Locate the cell with the specified text and output its [X, Y] center coordinate. 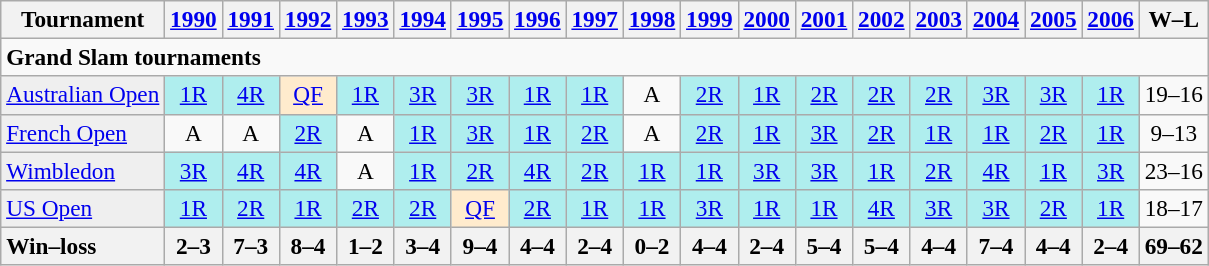
Grand Slam tournaments [605, 57]
2000 [766, 19]
7–4 [996, 246]
US Open [83, 208]
23–16 [1174, 170]
1998 [652, 19]
1990 [194, 19]
7–3 [250, 246]
2004 [996, 19]
French Open [83, 133]
1992 [308, 19]
1–2 [366, 246]
Win–loss [83, 246]
9–4 [480, 246]
W–L [1174, 19]
2002 [882, 19]
Australian Open [83, 95]
9–13 [1174, 133]
2001 [824, 19]
18–17 [1174, 208]
Tournament [83, 19]
19–16 [1174, 95]
8–4 [308, 246]
1994 [422, 19]
Wimbledon [83, 170]
2005 [1054, 19]
1999 [710, 19]
1993 [366, 19]
1996 [538, 19]
1997 [594, 19]
2006 [1110, 19]
3–4 [422, 246]
2–3 [194, 246]
0–2 [652, 246]
2003 [938, 19]
69–62 [1174, 246]
1991 [250, 19]
1995 [480, 19]
